From the cell containing the given text, extract its center point as (X, Y) coordinate. 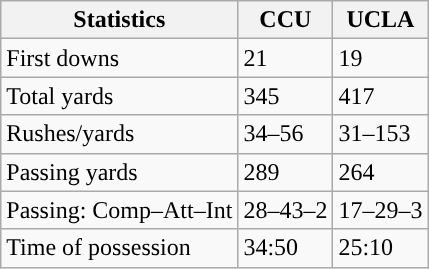
345 (286, 96)
UCLA (380, 20)
First downs (120, 58)
264 (380, 172)
34:50 (286, 248)
Rushes/yards (120, 134)
CCU (286, 20)
Passing yards (120, 172)
34–56 (286, 134)
31–153 (380, 134)
Statistics (120, 20)
28–43–2 (286, 210)
289 (286, 172)
417 (380, 96)
25:10 (380, 248)
19 (380, 58)
Passing: Comp–Att–Int (120, 210)
Total yards (120, 96)
Time of possession (120, 248)
17–29–3 (380, 210)
21 (286, 58)
